Detect which cell encompasses the target text, then output its [X, Y] center coordinate. 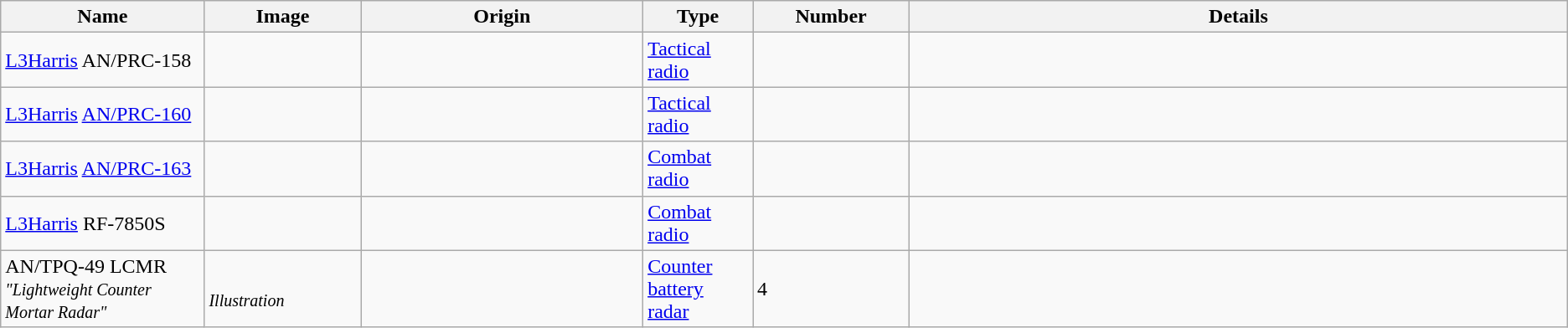
AN/TPQ-49 LCMR"Lightweight Counter Mortar Radar" [102, 289]
L3Harris AN/PRC-160 [102, 114]
L3Harris RF-7850S [102, 223]
Illustration [283, 289]
L3Harris AN/PRC-158 [102, 60]
Origin [503, 17]
4 [831, 289]
Image [283, 17]
Counter battery radar [699, 289]
Name [102, 17]
Number [831, 17]
L3Harris AN/PRC-163 [102, 169]
Details [1239, 17]
Type [699, 17]
